Scan for the cell matching the given text and deliver its (x, y) coordinate at center. 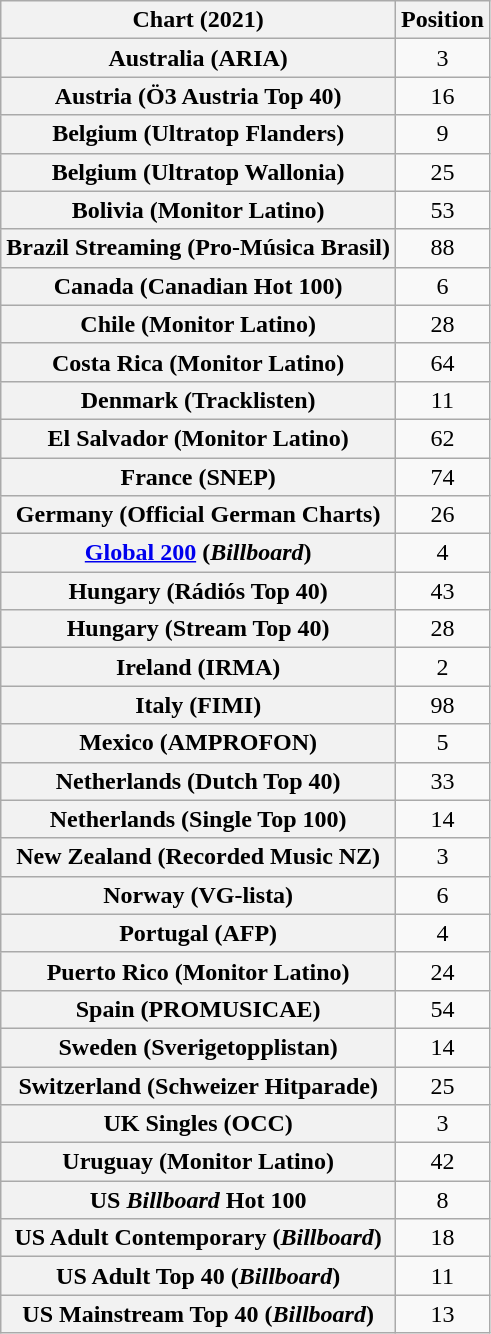
13 (443, 1314)
Uruguay (Monitor Latino) (198, 1162)
33 (443, 781)
88 (443, 248)
Netherlands (Single Top 100) (198, 819)
Spain (PROMUSICAE) (198, 1009)
Hungary (Stream Top 40) (198, 629)
5 (443, 743)
Netherlands (Dutch Top 40) (198, 781)
2 (443, 667)
Portugal (AFP) (198, 933)
US Adult Top 40 (Billboard) (198, 1276)
24 (443, 971)
Puerto Rico (Monitor Latino) (198, 971)
42 (443, 1162)
Hungary (Rádiós Top 40) (198, 591)
Belgium (Ultratop Wallonia) (198, 172)
Ireland (IRMA) (198, 667)
64 (443, 362)
Chart (2021) (198, 20)
Denmark (Tracklisten) (198, 400)
Bolivia (Monitor Latino) (198, 210)
26 (443, 515)
Austria (Ö3 Austria Top 40) (198, 96)
Costa Rica (Monitor Latino) (198, 362)
New Zealand (Recorded Music NZ) (198, 857)
18 (443, 1238)
Chile (Monitor Latino) (198, 324)
Brazil Streaming (Pro-Música Brasil) (198, 248)
US Mainstream Top 40 (Billboard) (198, 1314)
Sweden (Sverigetopplistan) (198, 1047)
43 (443, 591)
Belgium (Ultratop Flanders) (198, 134)
54 (443, 1009)
US Adult Contemporary (Billboard) (198, 1238)
Mexico (AMPROFON) (198, 743)
Switzerland (Schweizer Hitparade) (198, 1085)
53 (443, 210)
16 (443, 96)
Position (443, 20)
UK Singles (OCC) (198, 1124)
98 (443, 705)
Australia (ARIA) (198, 58)
74 (443, 477)
9 (443, 134)
Global 200 (Billboard) (198, 553)
Germany (Official German Charts) (198, 515)
Norway (VG-lista) (198, 895)
France (SNEP) (198, 477)
Canada (Canadian Hot 100) (198, 286)
62 (443, 438)
Italy (FIMI) (198, 705)
8 (443, 1200)
El Salvador (Monitor Latino) (198, 438)
US Billboard Hot 100 (198, 1200)
